Scan for the cell matching the given text and deliver its (x, y) coordinate at center. 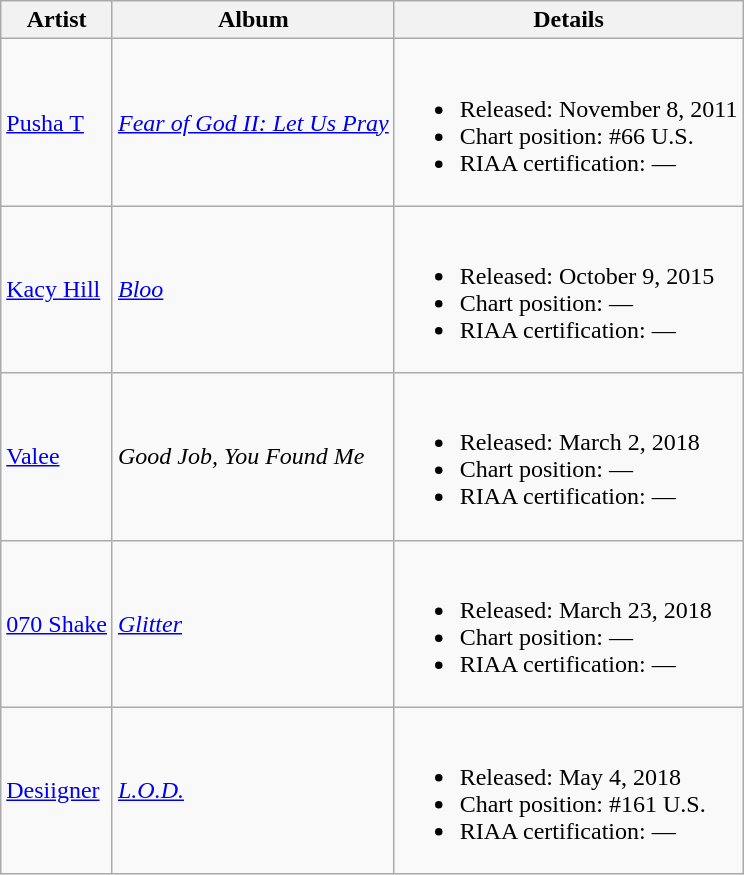
Kacy Hill (57, 290)
Bloo (253, 290)
Fear of God II: Let Us Pray (253, 122)
L.O.D. (253, 790)
Desiigner (57, 790)
Released: March 2, 2018Chart position: —RIAA certification: — (568, 456)
Pusha T (57, 122)
070 Shake (57, 624)
Valee (57, 456)
Artist (57, 20)
Released: May 4, 2018Chart position: #161 U.S.RIAA certification: — (568, 790)
Glitter (253, 624)
Good Job, You Found Me (253, 456)
Details (568, 20)
Released: November 8, 2011Chart position: #66 U.S.RIAA certification: — (568, 122)
Album (253, 20)
Released: October 9, 2015Chart position: —RIAA certification: — (568, 290)
Released: March 23, 2018Chart position: —RIAA certification: — (568, 624)
